Search for the cell housing the specified text and yield its [x, y] center coordinate. 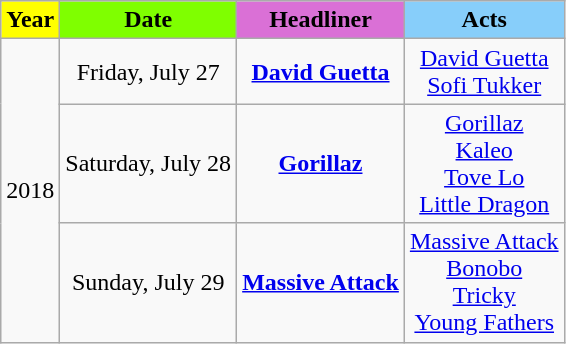
Year [30, 20]
Friday, July 27 [148, 72]
Saturday, July 28 [148, 164]
Headliner [321, 20]
David Guetta [321, 72]
Acts [484, 20]
Gorillaz Kaleo Tove Lo Little Dragon [484, 164]
Massive Attack [321, 282]
Date [148, 20]
David Guetta Sofi Tukker [484, 72]
2018 [30, 190]
Gorillaz [321, 164]
Massive Attack Bonobo Tricky Young Fathers [484, 282]
Sunday, July 29 [148, 282]
